Extract the [X, Y] coordinate from the center of the cell holding the provided text.  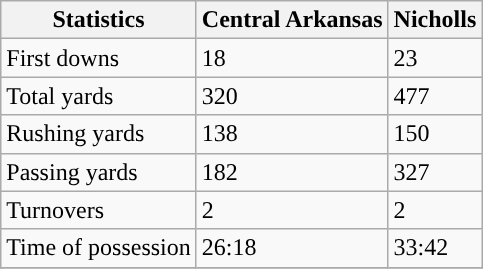
Total yards [99, 96]
320 [292, 96]
23 [435, 58]
477 [435, 96]
26:18 [292, 248]
33:42 [435, 248]
First downs [99, 58]
150 [435, 134]
18 [292, 58]
Passing yards [99, 172]
138 [292, 134]
Turnovers [99, 210]
182 [292, 172]
Statistics [99, 20]
Central Arkansas [292, 20]
Nicholls [435, 20]
Rushing yards [99, 134]
Time of possession [99, 248]
327 [435, 172]
